Capture the cell that displays the provided text and extract its (x, y) central coordinate. 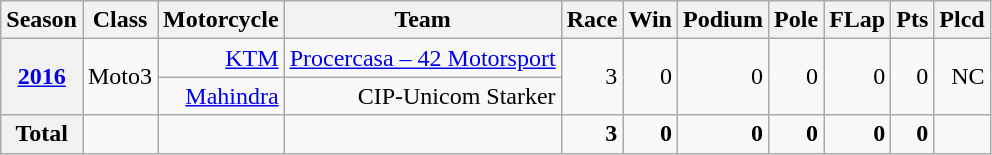
Mahindra (222, 96)
Podium (724, 20)
Season (42, 20)
2016 (42, 77)
Race (592, 20)
Pts (912, 20)
CIP-Unicom Starker (422, 96)
NC (962, 77)
Total (42, 134)
Motorcycle (222, 20)
Pole (796, 20)
Plcd (962, 20)
Team (422, 20)
Procercasa – 42 Motorsport (422, 58)
Class (120, 20)
Moto3 (120, 77)
Win (650, 20)
FLap (858, 20)
KTM (222, 58)
